Output the (X, Y) coordinate of the center of the cell containing the given text.  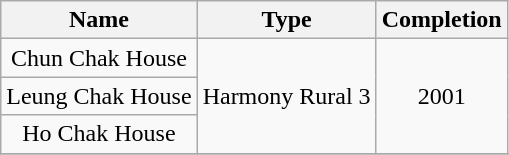
Harmony Rural 3 (286, 96)
Type (286, 20)
Chun Chak House (99, 58)
Name (99, 20)
Leung Chak House (99, 96)
2001 (442, 96)
Ho Chak House (99, 134)
Completion (442, 20)
